Locate the cell with the specified text and output its (x, y) center coordinate. 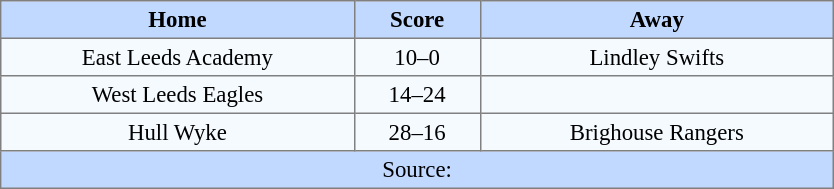
East Leeds Academy (178, 57)
14–24 (417, 95)
Source: (418, 170)
West Leeds Eagles (178, 95)
Score (417, 20)
Lindley Swifts (656, 57)
Hull Wyke (178, 132)
Home (178, 20)
Brighouse Rangers (656, 132)
10–0 (417, 57)
28–16 (417, 132)
Away (656, 20)
